Detect which cell encompasses the target text, then output its [X, Y] center coordinate. 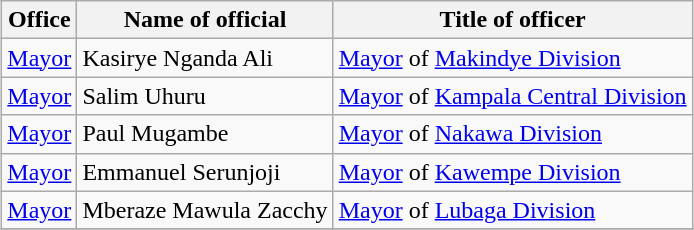
Mayor of Kampala Central Division [512, 96]
Office [40, 20]
Mayor of Nakawa Division [512, 134]
Salim Uhuru [205, 96]
Paul Mugambe [205, 134]
Mayor of Kawempe Division [512, 172]
Mayor of Lubaga Division [512, 210]
Emmanuel Serunjoji [205, 172]
Name of official [205, 20]
Mberaze Mawula Zacchy [205, 210]
Title of officer [512, 20]
Mayor of Makindye Division [512, 58]
Kasirye Nganda Ali [205, 58]
